From the cell containing the given text, extract its center point as [X, Y] coordinate. 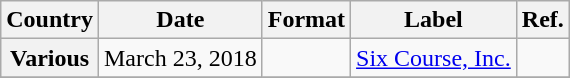
Country [50, 20]
Six Course, Inc. [434, 58]
Various [50, 58]
Format [306, 20]
Date [180, 20]
March 23, 2018 [180, 58]
Label [434, 20]
Ref. [542, 20]
